Find where the given text appears and provide that cell's center as (X, Y) coordinate. 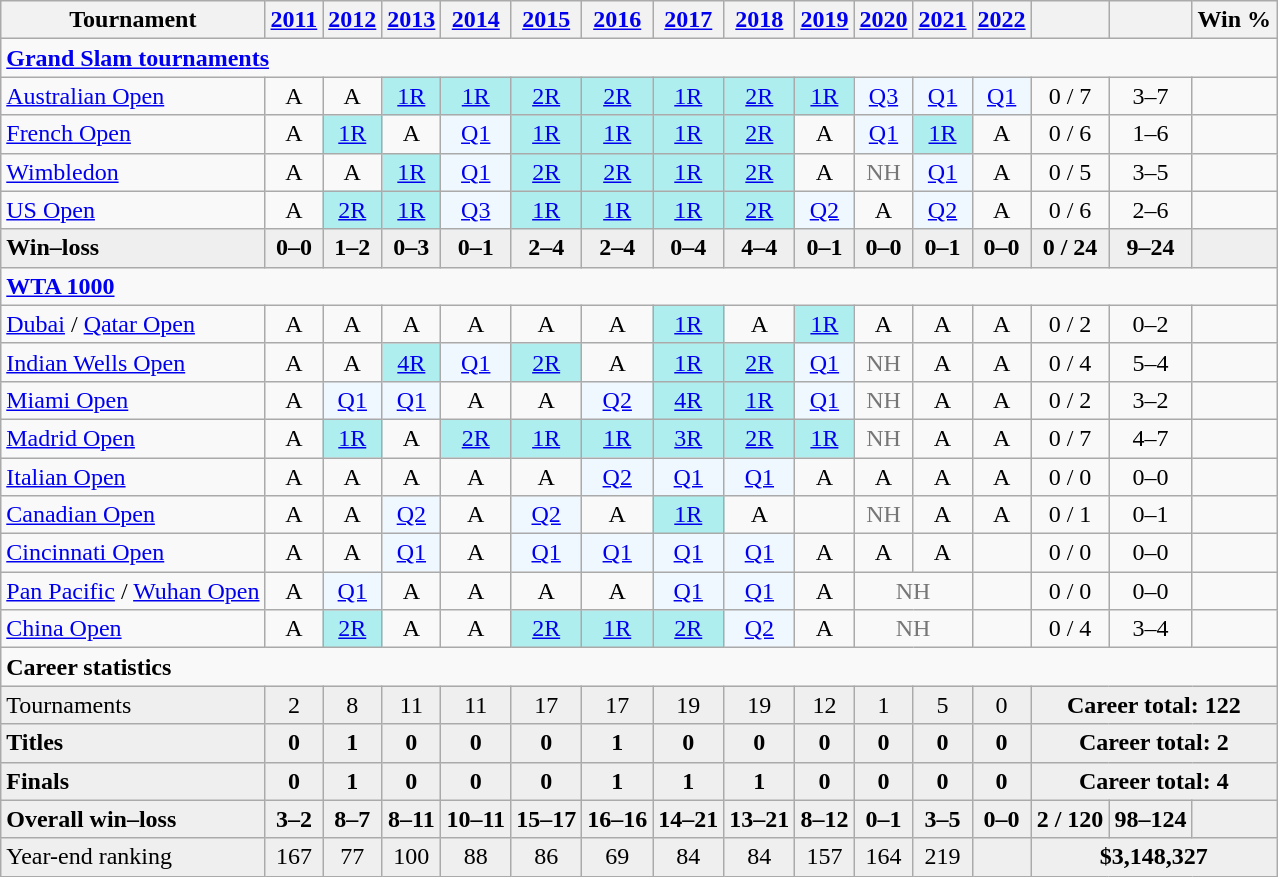
2014 (476, 20)
4–4 (760, 248)
8–7 (352, 819)
Win % (1234, 20)
12 (824, 705)
14–21 (688, 819)
8–11 (412, 819)
0 / 1 (1070, 515)
Career total: 2 (1154, 743)
219 (942, 857)
3R (688, 438)
4–7 (1150, 438)
Cincinnati Open (133, 553)
100 (412, 857)
77 (352, 857)
157 (824, 857)
Australian Open (133, 96)
China Open (133, 629)
Tournament (133, 20)
2015 (546, 20)
Canadian Open (133, 515)
Finals (133, 781)
88 (476, 857)
5 (942, 705)
0–4 (688, 248)
$3,148,327 (1154, 857)
US Open (133, 210)
98–124 (1150, 819)
0 / 24 (1070, 248)
164 (884, 857)
Career statistics (639, 667)
8–12 (824, 819)
0–2 (1150, 324)
16–16 (618, 819)
86 (546, 857)
2011 (294, 20)
9–24 (1150, 248)
Dubai / Qatar Open (133, 324)
WTA 1000 (639, 286)
8 (352, 705)
3–7 (1150, 96)
2 (294, 705)
Win–loss (133, 248)
69 (618, 857)
2018 (760, 20)
Overall win–loss (133, 819)
0–3 (412, 248)
2017 (688, 20)
3–4 (1150, 629)
0 / 5 (1070, 172)
Italian Open (133, 477)
French Open (133, 134)
Year-end ranking (133, 857)
2013 (412, 20)
5–4 (1150, 362)
Career total: 122 (1154, 705)
13–21 (760, 819)
Wimbledon (133, 172)
2 / 120 (1070, 819)
Career total: 4 (1154, 781)
2012 (352, 20)
Tournaments (133, 705)
2021 (942, 20)
2–6 (1150, 210)
10–11 (476, 819)
Titles (133, 743)
Madrid Open (133, 438)
167 (294, 857)
15–17 (546, 819)
2019 (824, 20)
Pan Pacific / Wuhan Open (133, 591)
2022 (1002, 20)
1–6 (1150, 134)
Grand Slam tournaments (639, 58)
2020 (884, 20)
Miami Open (133, 400)
2016 (618, 20)
Indian Wells Open (133, 362)
1–2 (352, 248)
